For the text-containing cell, return its midpoint in [X, Y] coordinate format. 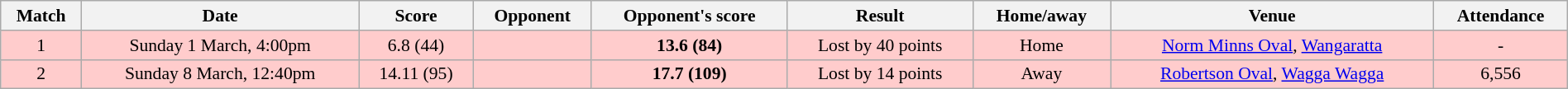
17.7 (109) [690, 74]
Result [880, 16]
1 [41, 45]
Lost by 14 points [880, 74]
14.11 (95) [416, 74]
Sunday 1 March, 4:00pm [220, 45]
Score [416, 16]
Sunday 8 March, 12:40pm [220, 74]
Date [220, 16]
6,556 [1500, 74]
2 [41, 74]
Attendance [1500, 16]
Venue [1272, 16]
13.6 (84) [690, 45]
Match [41, 16]
Norm Minns Oval, Wangaratta [1272, 45]
Opponent [533, 16]
Home [1041, 45]
- [1500, 45]
Robertson Oval, Wagga Wagga [1272, 74]
Home/away [1041, 16]
Away [1041, 74]
Opponent's score [690, 16]
Lost by 40 points [880, 45]
6.8 (44) [416, 45]
